Return the [x, y] coordinate for the center point of the cell that contains the specified text.  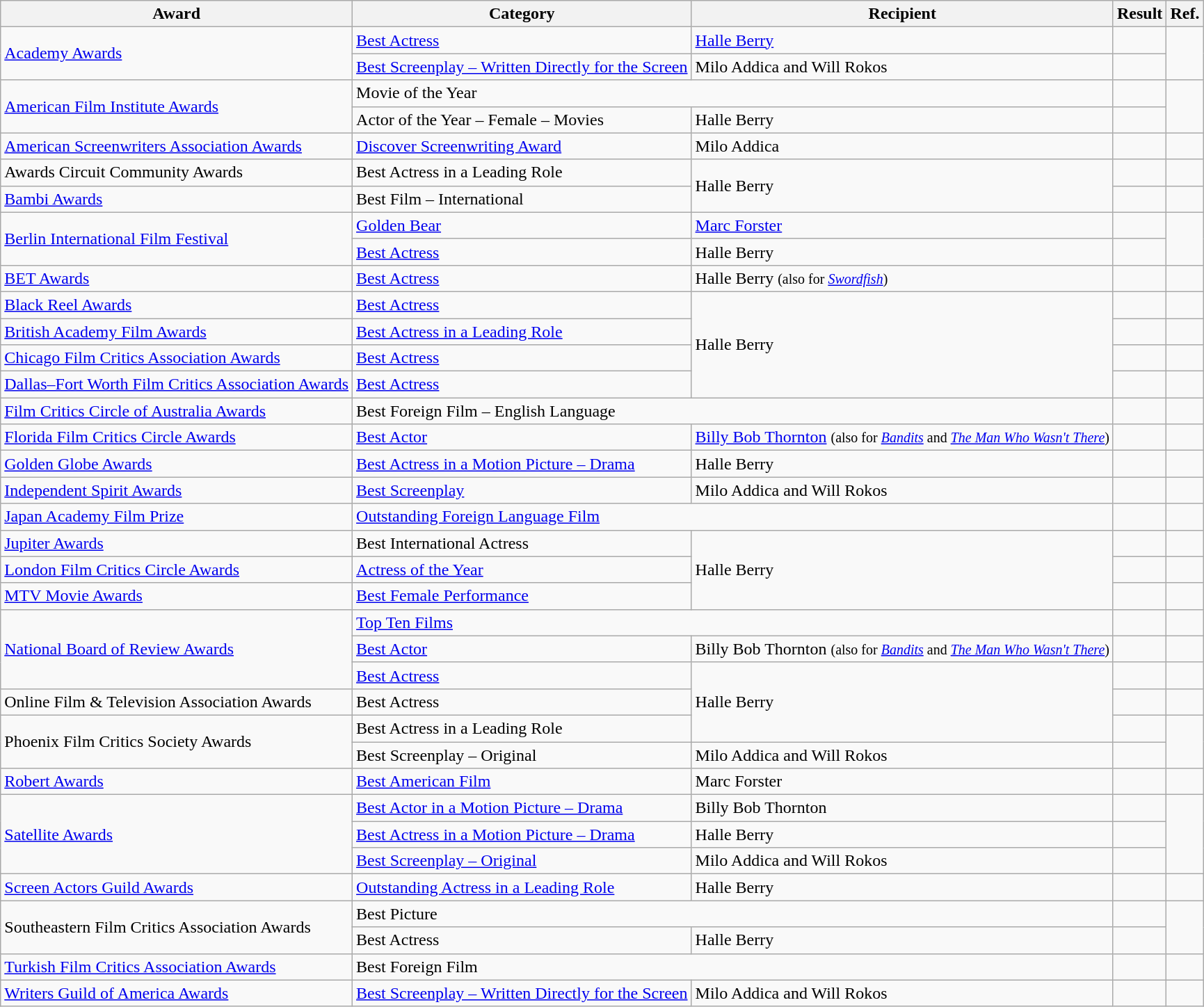
Award [177, 14]
American Film Institute Awards [177, 106]
Golden Bear [522, 225]
Milo Addica [902, 146]
Turkish Film Critics Association Awards [177, 967]
Best Picture [733, 914]
Southeastern Film Critics Association Awards [177, 927]
Golden Globe Awards [177, 464]
Screen Actors Guild Awards [177, 887]
Chicago Film Critics Association Awards [177, 358]
Writers Guild of America Awards [177, 993]
Outstanding Actress in a Leading Role [522, 887]
Awards Circuit Community Awards [177, 172]
Jupiter Awards [177, 543]
Category [522, 14]
Berlin International Film Festival [177, 239]
MTV Movie Awards [177, 596]
Best Actor in a Motion Picture – Drama [522, 808]
Bambi Awards [177, 199]
Discover Screenwriting Award [522, 146]
Film Critics Circle of Australia Awards [177, 411]
Actor of the Year – Female – Movies [522, 120]
Best Foreign Film – English Language [733, 411]
Ref. [1185, 14]
Halle Berry (also for Swordfish) [902, 278]
Best Foreign Film [733, 967]
Actress of the Year [522, 570]
Billy Bob Thornton [902, 808]
Top Ten Films [733, 622]
Florida Film Critics Circle Awards [177, 437]
Best Screenplay [522, 490]
Phoenix Film Critics Society Awards [177, 741]
Result [1139, 14]
Best Film – International [522, 199]
Robert Awards [177, 782]
Online Film & Television Association Awards [177, 702]
Academy Awards [177, 54]
American Screenwriters Association Awards [177, 146]
British Academy Film Awards [177, 332]
Best American Film [522, 782]
Best Female Performance [522, 596]
Black Reel Awards [177, 305]
London Film Critics Circle Awards [177, 570]
Movie of the Year [733, 93]
Satellite Awards [177, 835]
Independent Spirit Awards [177, 490]
BET Awards [177, 278]
Outstanding Foreign Language Film [733, 517]
Recipient [902, 14]
Japan Academy Film Prize [177, 517]
Dallas–Fort Worth Film Critics Association Awards [177, 385]
Best International Actress [522, 543]
National Board of Review Awards [177, 649]
